Capture the cell that displays the provided text and extract its (x, y) central coordinate. 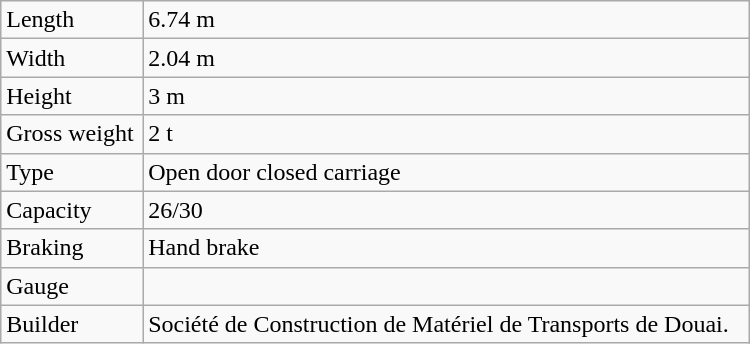
Capacity (72, 210)
6.74 m (446, 20)
Type (72, 172)
2.04 m (446, 58)
2 t (446, 134)
Gross weight (72, 134)
Hand brake (446, 248)
Length (72, 20)
Open door closed carriage (446, 172)
Braking (72, 248)
Gauge (72, 286)
Width (72, 58)
26/30 (446, 210)
Société de Construction de Matériel de Transports de Douai. (446, 324)
Height (72, 96)
Builder (72, 324)
3 m (446, 96)
